Return the (X, Y) coordinate for the center point of the cell that contains the specified text.  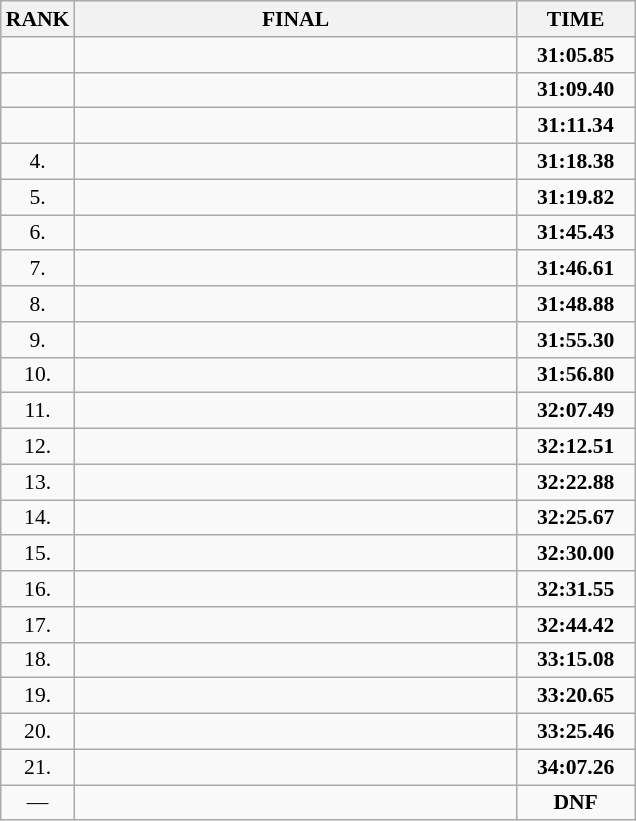
11. (38, 411)
31:46.61 (576, 269)
FINAL (295, 19)
19. (38, 696)
8. (38, 304)
32:31.55 (576, 589)
12. (38, 447)
31:09.40 (576, 90)
32:44.42 (576, 625)
33:25.46 (576, 732)
6. (38, 233)
31:11.34 (576, 126)
34:07.26 (576, 767)
32:30.00 (576, 554)
5. (38, 197)
16. (38, 589)
32:07.49 (576, 411)
20. (38, 732)
14. (38, 518)
32:22.88 (576, 482)
TIME (576, 19)
33:20.65 (576, 696)
RANK (38, 19)
18. (38, 660)
13. (38, 482)
31:48.88 (576, 304)
31:45.43 (576, 233)
31:18.38 (576, 162)
17. (38, 625)
7. (38, 269)
15. (38, 554)
31:56.80 (576, 375)
31:55.30 (576, 340)
10. (38, 375)
— (38, 803)
DNF (576, 803)
31:19.82 (576, 197)
9. (38, 340)
32:25.67 (576, 518)
4. (38, 162)
32:12.51 (576, 447)
33:15.08 (576, 660)
31:05.85 (576, 55)
21. (38, 767)
